For the text-containing cell, return its midpoint in [x, y] coordinate format. 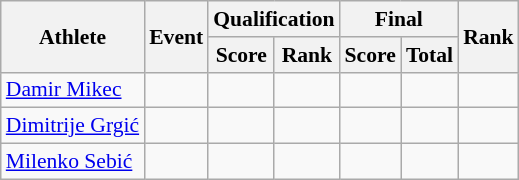
Total [430, 55]
Event [176, 36]
Final [400, 19]
Dimitrije Grgić [72, 126]
Milenko Sebić [72, 162]
Athlete [72, 36]
Damir Mikec [72, 90]
Qualification [274, 19]
